Pinpoint the cell where the given text exists, returning its (X, Y) midpoint coordinate. 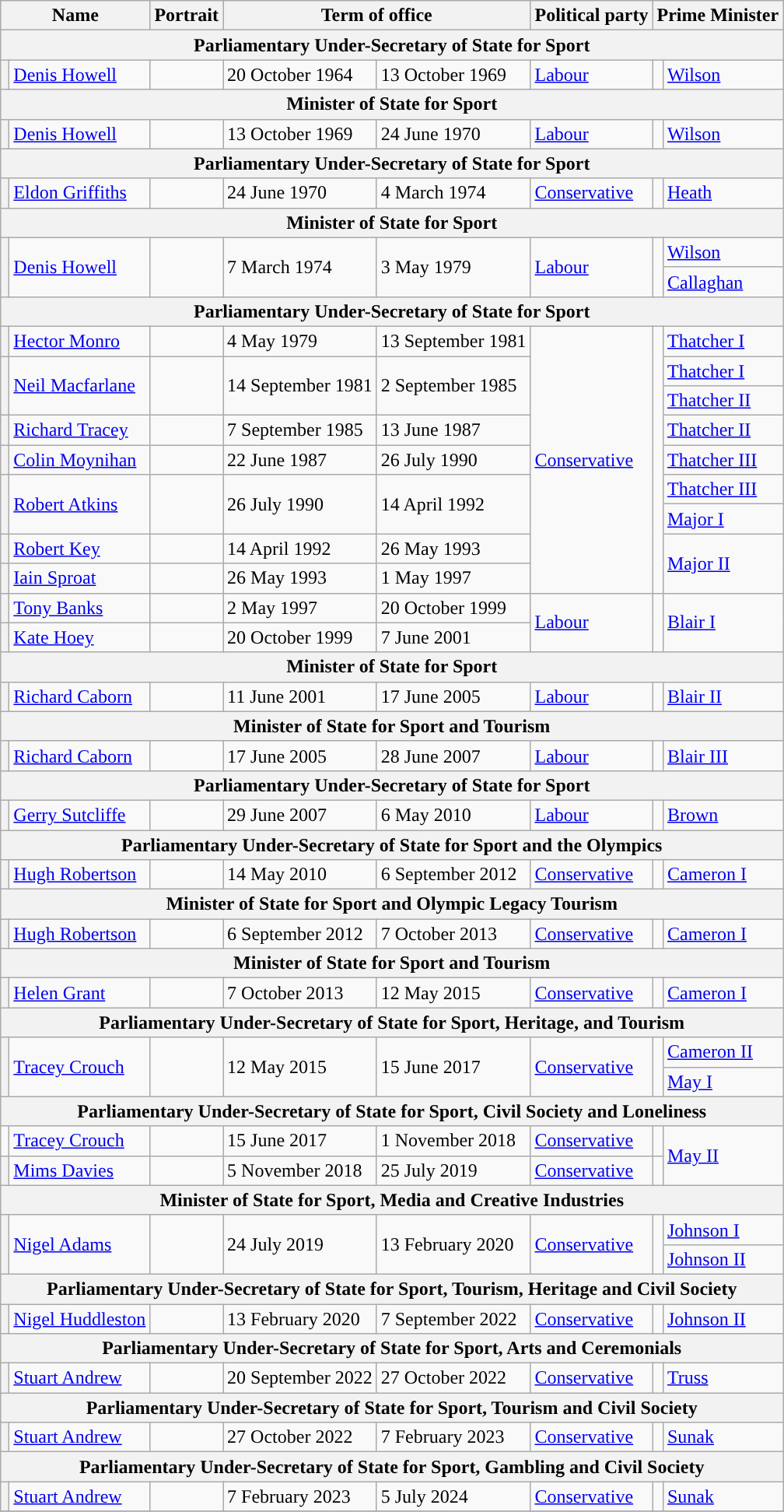
14 May 2010 (300, 875)
Blair I (723, 623)
5 November 2018 (300, 1170)
11 June 2001 (300, 696)
Minister of State for Sport, Media and Creative Industries (392, 1200)
Blair III (723, 756)
7 September 1985 (300, 430)
Portrait (187, 16)
20 October 1964 (300, 75)
13 June 1987 (453, 430)
Kate Hoey (79, 637)
Brown (723, 815)
1 May 1997 (453, 578)
Truss (723, 1378)
25 July 2019 (453, 1170)
Helen Grant (79, 993)
2 May 1997 (300, 608)
Parliamentary Under-Secretary of State for Sport, Heritage, and Tourism (392, 1023)
Mims Davies (79, 1170)
Nigel Huddleston (79, 1319)
Major II (723, 563)
Gerry Sutcliffe (79, 815)
7 March 1974 (300, 267)
6 May 2010 (453, 815)
24 July 2019 (300, 1244)
Robert Atkins (79, 504)
29 June 2007 (300, 815)
7 June 2001 (453, 637)
Parliamentary Under-Secretary of State for Sport, Arts and Ceremonials (392, 1349)
Robert Key (79, 549)
Parliamentary Under-Secretary of State for Sport, Civil Society and Loneliness (392, 1111)
Heath (723, 193)
Term of office (376, 16)
Parliamentary Under-Secretary of State for Sport, Gambling and Civil Society (392, 1467)
14 September 1981 (300, 386)
Parliamentary Under-Secretary of State for Sport, Tourism, Heritage and Civil Society (392, 1289)
Callaghan (723, 282)
3 May 1979 (453, 267)
13 September 1981 (453, 341)
Richard Tracey (79, 430)
Iain Sproat (79, 578)
Name (75, 16)
Political party (591, 16)
1 November 2018 (453, 1141)
Blair II (723, 696)
Colin Moynihan (79, 460)
4 March 1974 (453, 193)
7 September 2022 (453, 1319)
Eldon Griffiths (79, 193)
Hector Monro (79, 341)
Parliamentary Under-Secretary of State for Sport and the Olympics (392, 844)
28 June 2007 (453, 756)
May I (723, 1082)
Nigel Adams (79, 1244)
Major I (723, 519)
May II (723, 1156)
4 May 1979 (300, 341)
22 June 1987 (300, 460)
Prime Minister (718, 16)
Parliamentary Under-Secretary of State for Sport, Tourism and Civil Society (392, 1408)
Minister of State for Sport and Olympic Legacy Tourism (392, 904)
2 September 1985 (453, 386)
5 July 2024 (453, 1496)
Johnson I (723, 1230)
Tony Banks (79, 608)
20 September 2022 (300, 1378)
Neil Macfarlane (79, 386)
Cameron II (723, 1052)
